Output the [X, Y] coordinate of the center of the cell containing the given text.  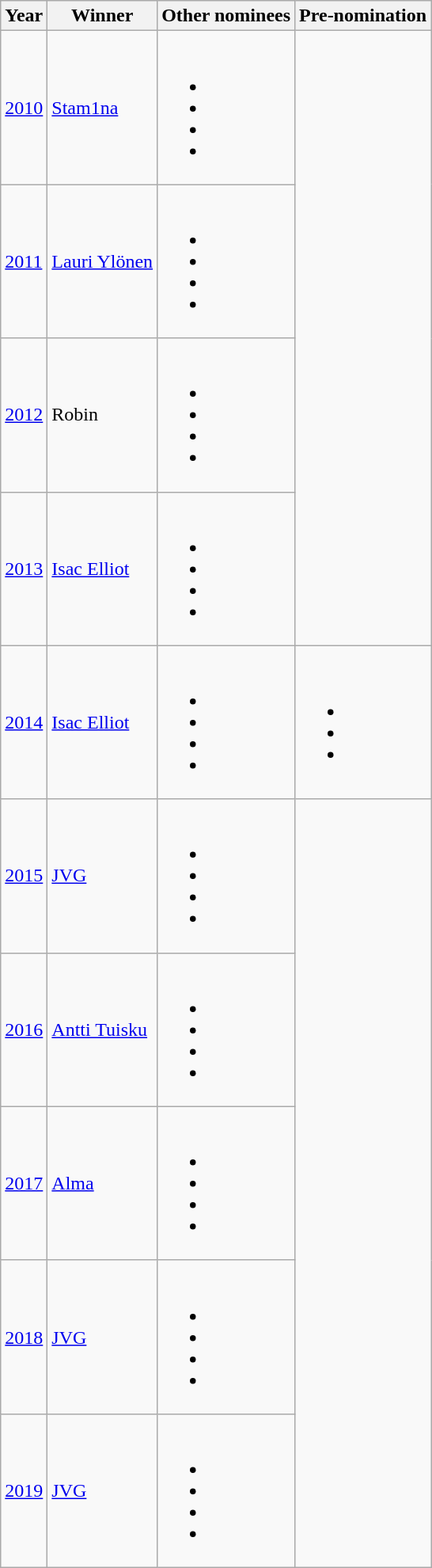
2018 [24, 1337]
Alma [103, 1183]
Year [24, 16]
2013 [24, 569]
2019 [24, 1490]
Stam1na [103, 108]
2010 [24, 108]
Antti Tuisku [103, 1029]
2014 [24, 722]
Lauri Ylönen [103, 261]
Robin [103, 415]
2011 [24, 261]
Winner [103, 16]
Pre-nomination [363, 16]
2016 [24, 1029]
2015 [24, 876]
2017 [24, 1183]
2012 [24, 415]
Other nominees [226, 16]
